For the text-containing cell, return its midpoint in [X, Y] coordinate format. 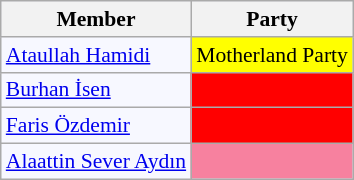
Faris Özdemir [96, 126]
Burhan İsen [96, 90]
Member [96, 19]
Alaattin Sever Aydın [96, 162]
Party [272, 19]
Ataullah Hamidi [96, 55]
Motherland Party [272, 55]
